Output the [X, Y] coordinate of the center of the cell containing the given text.  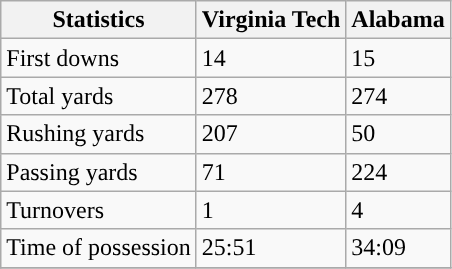
Rushing yards [99, 134]
4 [398, 210]
278 [271, 96]
34:09 [398, 248]
14 [271, 58]
Passing yards [99, 172]
207 [271, 134]
Virginia Tech [271, 20]
Alabama [398, 20]
71 [271, 172]
1 [271, 210]
Turnovers [99, 210]
Time of possession [99, 248]
224 [398, 172]
Total yards [99, 96]
25:51 [271, 248]
Statistics [99, 20]
15 [398, 58]
274 [398, 96]
First downs [99, 58]
50 [398, 134]
